Capture the cell that displays the provided text and extract its (x, y) central coordinate. 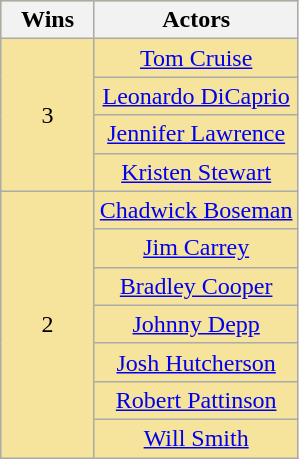
Will Smith (196, 438)
Wins (48, 20)
3 (48, 115)
Actors (196, 20)
2 (48, 324)
Johnny Depp (196, 324)
Jennifer Lawrence (196, 134)
Kristen Stewart (196, 172)
Bradley Cooper (196, 286)
Robert Pattinson (196, 400)
Tom Cruise (196, 58)
Jim Carrey (196, 248)
Leonardo DiCaprio (196, 96)
Josh Hutcherson (196, 362)
Chadwick Boseman (196, 210)
